Return the [x, y] coordinate for the center point of the cell that contains the specified text.  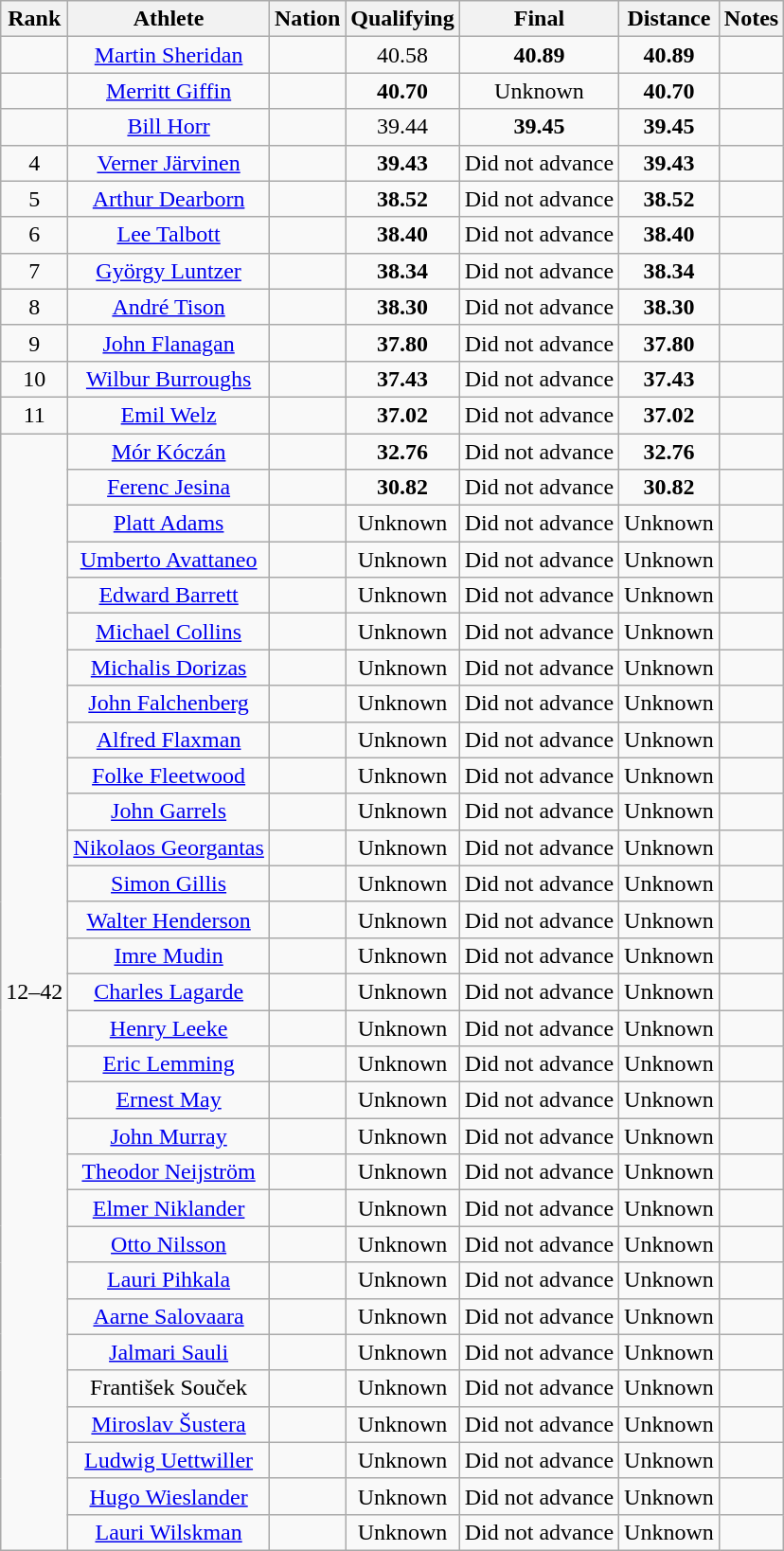
Lauri Pihkala [169, 1280]
Nation [307, 19]
Wilbur Burroughs [169, 379]
7 [34, 271]
Michael Collins [169, 632]
Otto Nilsson [169, 1244]
Verner Järvinen [169, 163]
10 [34, 379]
Folke Fleetwood [169, 775]
Walter Henderson [169, 919]
Elmer Niklander [169, 1208]
Arthur Dearborn [169, 199]
František Souček [169, 1388]
Bill Horr [169, 127]
Hugo Wieslander [169, 1496]
Mór Kóczán [169, 452]
Martin Sheridan [169, 55]
Imre Mudin [169, 955]
4 [34, 163]
Ernest May [169, 1100]
Platt Adams [169, 524]
Notes [751, 19]
Alfred Flaxman [169, 740]
Lauri Wilskman [169, 1532]
John Falchenberg [169, 704]
Edward Barrett [169, 596]
Merritt Giffin [169, 91]
Miroslav Šustera [169, 1424]
Eric Lemming [169, 1064]
Michalis Dorizas [169, 668]
5 [34, 199]
John Murray [169, 1136]
Rank [34, 19]
Theodor Neijström [169, 1172]
Lee Talbott [169, 235]
György Luntzer [169, 271]
Emil Welz [169, 415]
Umberto Avattaneo [169, 560]
Aarne Salovaara [169, 1316]
Ferenc Jesina [169, 488]
Charles Lagarde [169, 991]
Athlete [169, 19]
John Garrels [169, 811]
Final [539, 19]
John Flanagan [169, 343]
40.58 [402, 55]
6 [34, 235]
12–42 [34, 992]
Distance [669, 19]
8 [34, 307]
André Tison [169, 307]
Jalmari Sauli [169, 1352]
Nikolaos Georgantas [169, 847]
Ludwig Uettwiller [169, 1460]
9 [34, 343]
Qualifying [402, 19]
Henry Leeke [169, 1027]
39.44 [402, 127]
Simon Gillis [169, 883]
11 [34, 415]
